Return the (X, Y) coordinate for the center point of the cell that contains the specified text.  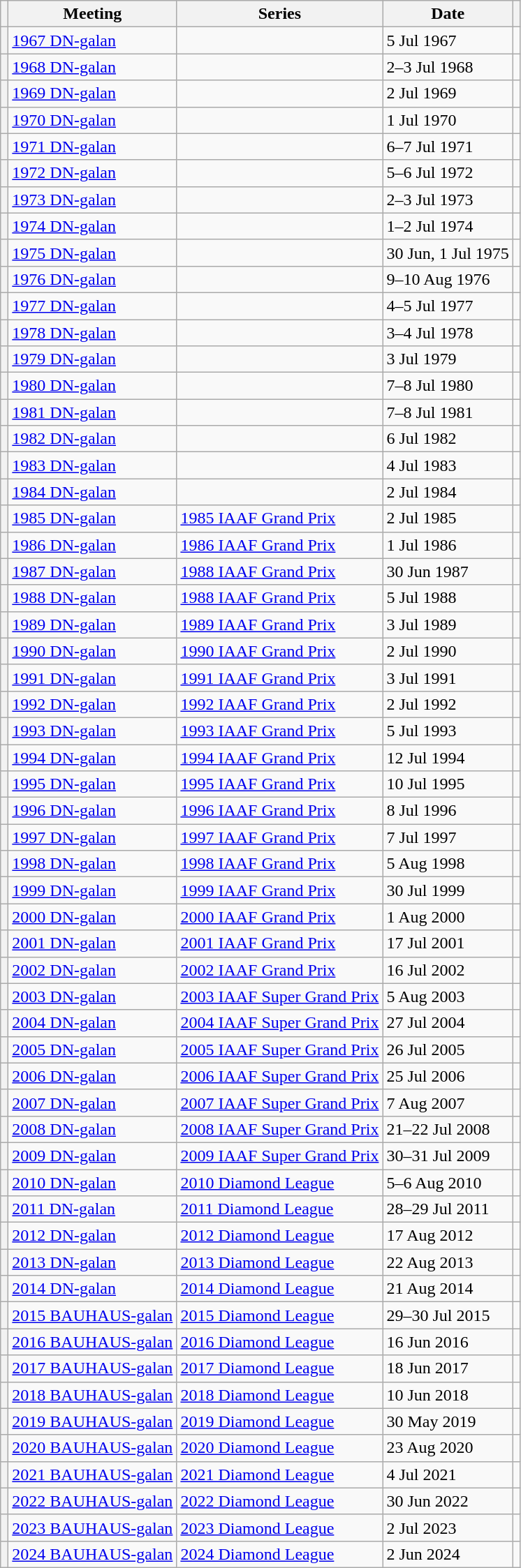
5 Jul 1988 (448, 598)
2014 Diamond League (279, 1289)
1983 DN-galan (92, 465)
9–10 Aug 1976 (448, 279)
Meeting (92, 14)
1993 IAAF Grand Prix (279, 731)
2007 DN-galan (92, 1103)
1995 IAAF Grand Prix (279, 784)
2020 Diamond League (279, 1448)
2016 BAUHAUS-galan (92, 1342)
23 Aug 2020 (448, 1448)
2024 Diamond League (279, 1554)
5–6 Aug 2010 (448, 1183)
2010 DN-galan (92, 1183)
2004 DN-galan (92, 1023)
2006 IAAF Super Grand Prix (279, 1076)
2011 Diamond League (279, 1209)
25 Jul 2006 (448, 1076)
4–5 Jul 1977 (448, 306)
2005 DN-galan (92, 1050)
21 Aug 2014 (448, 1289)
17 Aug 2012 (448, 1236)
1969 DN-galan (92, 94)
1 Jul 1986 (448, 545)
5 Aug 1998 (448, 864)
2006 DN-galan (92, 1076)
1970 DN-galan (92, 120)
1968 DN-galan (92, 67)
2018 Diamond League (279, 1395)
5 Jul 1993 (448, 731)
2002 IAAF Grand Prix (279, 970)
3 Jul 1979 (448, 359)
1973 DN-galan (92, 200)
2017 Diamond League (279, 1368)
2 Jul 1992 (448, 704)
16 Jun 2016 (448, 1342)
2008 DN-galan (92, 1129)
1986 IAAF Grand Prix (279, 545)
1976 DN-galan (92, 279)
12 Jul 1994 (448, 757)
1971 DN-galan (92, 147)
2024 BAUHAUS-galan (92, 1554)
21–22 Jul 2008 (448, 1129)
7 Jul 1997 (448, 837)
7–8 Jul 1980 (448, 386)
2008 IAAF Super Grand Prix (279, 1129)
2 Jul 1985 (448, 518)
1977 DN-galan (92, 306)
1989 DN-galan (92, 625)
30 Jun 1987 (448, 572)
2009 IAAF Super Grand Prix (279, 1156)
2007 IAAF Super Grand Prix (279, 1103)
1999 IAAF Grand Prix (279, 890)
1997 IAAF Grand Prix (279, 837)
2023 BAUHAUS-galan (92, 1528)
30–31 Jul 2009 (448, 1156)
2013 Diamond League (279, 1262)
2015 Diamond League (279, 1315)
1985 DN-galan (92, 518)
Series (279, 14)
1992 IAAF Grand Prix (279, 704)
6 Jul 1982 (448, 439)
2 Jul 2023 (448, 1528)
2003 DN-galan (92, 996)
2021 Diamond League (279, 1474)
17 Jul 2001 (448, 943)
27 Jul 2004 (448, 1023)
1980 DN-galan (92, 386)
2013 DN-galan (92, 1262)
2000 IAAF Grand Prix (279, 917)
1979 DN-galan (92, 359)
1 Jul 1970 (448, 120)
29–30 Jul 2015 (448, 1315)
2011 DN-galan (92, 1209)
2022 BAUHAUS-galan (92, 1501)
30 Jul 1999 (448, 890)
2019 BAUHAUS-galan (92, 1421)
7 Aug 2007 (448, 1103)
7–8 Jul 1981 (448, 412)
1998 DN-galan (92, 864)
1997 DN-galan (92, 837)
1 Aug 2000 (448, 917)
1985 IAAF Grand Prix (279, 518)
2 Jun 2024 (448, 1554)
1995 DN-galan (92, 784)
2002 DN-galan (92, 970)
2021 BAUHAUS-galan (92, 1474)
1986 DN-galan (92, 545)
5 Aug 2003 (448, 996)
2–3 Jul 1968 (448, 67)
1989 IAAF Grand Prix (279, 625)
2022 Diamond League (279, 1501)
1991 DN-galan (92, 678)
1991 IAAF Grand Prix (279, 678)
1994 IAAF Grand Prix (279, 757)
1972 DN-galan (92, 173)
2005 IAAF Super Grand Prix (279, 1050)
28–29 Jul 2011 (448, 1209)
30 Jun 2022 (448, 1501)
1992 DN-galan (92, 704)
6–7 Jul 1971 (448, 147)
2020 BAUHAUS-galan (92, 1448)
30 Jun, 1 Jul 1975 (448, 253)
2–3 Jul 1973 (448, 200)
2001 DN-galan (92, 943)
1982 DN-galan (92, 439)
1974 DN-galan (92, 226)
1996 DN-galan (92, 811)
2019 Diamond League (279, 1421)
1978 DN-galan (92, 333)
18 Jun 2017 (448, 1368)
1994 DN-galan (92, 757)
1990 DN-galan (92, 651)
2012 DN-galan (92, 1236)
22 Aug 2013 (448, 1262)
3–4 Jul 1978 (448, 333)
16 Jul 2002 (448, 970)
4 Jul 1983 (448, 465)
2 Jul 1990 (448, 651)
2 Jul 1969 (448, 94)
1990 IAAF Grand Prix (279, 651)
10 Jun 2018 (448, 1395)
10 Jul 1995 (448, 784)
26 Jul 2005 (448, 1050)
1996 IAAF Grand Prix (279, 811)
1998 IAAF Grand Prix (279, 864)
1967 DN-galan (92, 40)
2 Jul 1984 (448, 492)
2009 DN-galan (92, 1156)
1975 DN-galan (92, 253)
2023 Diamond League (279, 1528)
2001 IAAF Grand Prix (279, 943)
1–2 Jul 1974 (448, 226)
8 Jul 1996 (448, 811)
2012 Diamond League (279, 1236)
2003 IAAF Super Grand Prix (279, 996)
1988 DN-galan (92, 598)
1993 DN-galan (92, 731)
1981 DN-galan (92, 412)
5–6 Jul 1972 (448, 173)
1984 DN-galan (92, 492)
2016 Diamond League (279, 1342)
2004 IAAF Super Grand Prix (279, 1023)
2000 DN-galan (92, 917)
3 Jul 1991 (448, 678)
1999 DN-galan (92, 890)
1987 DN-galan (92, 572)
2014 DN-galan (92, 1289)
2015 BAUHAUS-galan (92, 1315)
2017 BAUHAUS-galan (92, 1368)
3 Jul 1989 (448, 625)
2010 Diamond League (279, 1183)
2018 BAUHAUS-galan (92, 1395)
Date (448, 14)
4 Jul 2021 (448, 1474)
5 Jul 1967 (448, 40)
30 May 2019 (448, 1421)
